Return the (x, y) coordinate for the center point of the cell that contains the specified text.  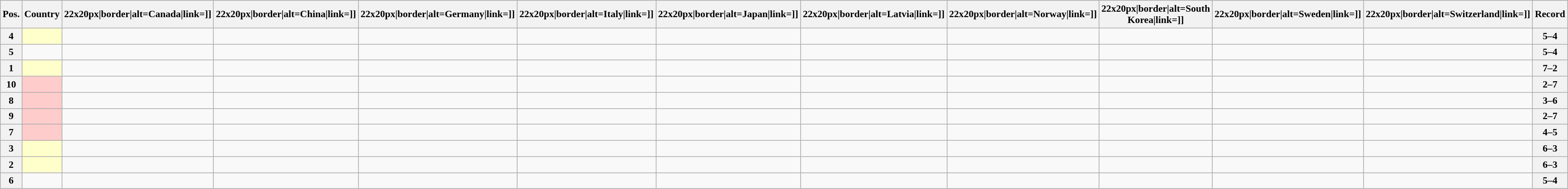
3–6 (1550, 101)
7 (11, 133)
22x20px|border|alt=Latvia|link=]] (874, 14)
3 (11, 149)
22x20px|border|alt=Italy|link=]] (587, 14)
Pos. (11, 14)
6 (11, 181)
10 (11, 84)
22x20px|border|alt=Sweden|link=]] (1288, 14)
22x20px|border|alt=Norway|link=]] (1023, 14)
2 (11, 165)
Record (1550, 14)
1 (11, 69)
22x20px|border|alt=China|link=]] (286, 14)
7–2 (1550, 69)
9 (11, 116)
22x20px|border|alt=Switzerland|link=]] (1448, 14)
22x20px|border|alt=South Korea|link=]] (1156, 14)
8 (11, 101)
22x20px|border|alt=Canada|link=]] (138, 14)
5 (11, 52)
22x20px|border|alt=Japan|link=]] (728, 14)
22x20px|border|alt=Germany|link=]] (438, 14)
4 (11, 36)
4–5 (1550, 133)
Country (42, 14)
